From the cell containing the given text, extract its center point as (x, y) coordinate. 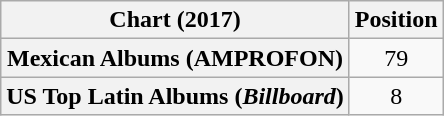
Mexican Albums (AMPROFON) (176, 58)
Chart (2017) (176, 20)
8 (396, 96)
US Top Latin Albums (Billboard) (176, 96)
79 (396, 58)
Position (396, 20)
